From the cell containing the given text, extract its center point as (x, y) coordinate. 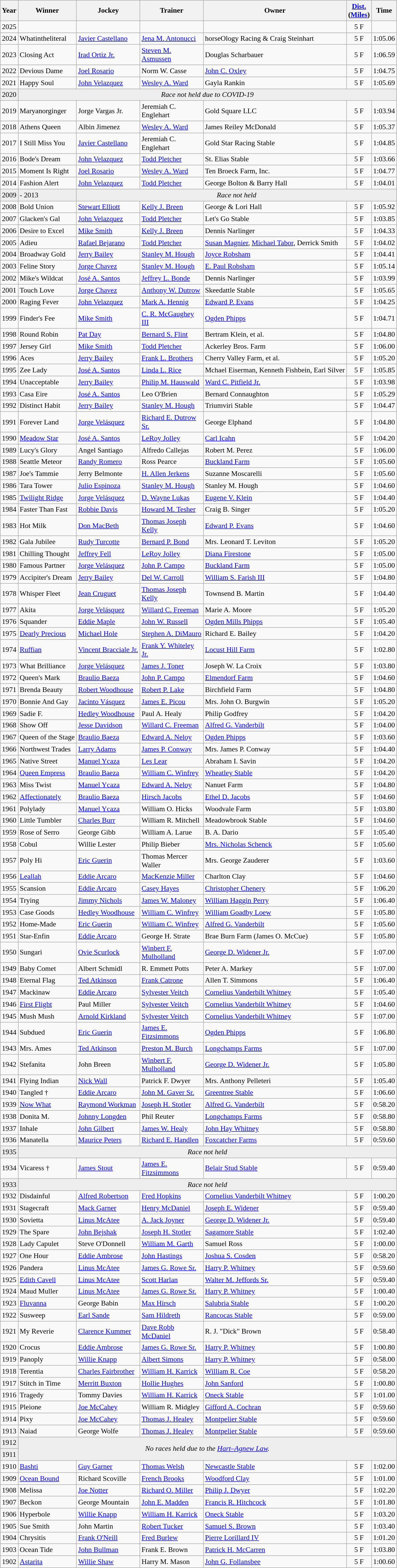
Home-Made (47, 924)
1937 (9, 1128)
Thomas Welsh (171, 1467)
1914 (9, 1419)
2005 (9, 243)
Sue Smith (47, 1526)
2025 (9, 27)
Max Hirsch (171, 1303)
1905 (9, 1526)
1910 (9, 1467)
Show Off (47, 725)
Maud Muller (47, 1291)
1:03.98 (384, 382)
Nick Wall (108, 1081)
1971 (9, 690)
Tangled † (47, 1093)
Mrs. George Zauderer (275, 860)
Round Robin (47, 335)
Poly Hi (47, 860)
1972 (9, 678)
1944 (9, 1032)
Ocean Tide (47, 1550)
1:00.40 (384, 1291)
1948 (9, 981)
Dist. (Miles) (359, 11)
Richard O. Miller (171, 1491)
2002 (9, 279)
Jeffrey Fell (108, 554)
1908 (9, 1491)
Touch Love (47, 290)
1933 (9, 1185)
Charles Burr (108, 821)
1991 (9, 422)
Moment Is Right (47, 171)
Charles Fairbrother (108, 1372)
Woodvale Farm (275, 809)
1:03.20 (384, 1514)
Frank E. Brown (171, 1550)
1:04.01 (384, 183)
One Hour (47, 1256)
1960 (9, 821)
George Mountain (108, 1503)
1955 (9, 889)
Paul Miller (108, 1004)
1995 (9, 370)
Frank O'Neill (108, 1538)
Birchfield Farm (275, 690)
Albert Simons (171, 1360)
Whatintheliteral (47, 39)
1:01.80 (384, 1503)
John Martin (108, 1526)
George Wolfe (108, 1431)
John Hastings (171, 1256)
Mrs. James P. Conway (275, 749)
Jersey Girl (47, 346)
Hollie Hughes (171, 1383)
Case Goods (47, 912)
Edith Cavell (47, 1280)
George Babin (108, 1303)
Raymond Workman (108, 1105)
1:05.65 (384, 290)
Woodford Clay (275, 1478)
Mark A. Hennig (171, 302)
Earl Sande (108, 1316)
Rose of Serro (47, 833)
1957 (9, 860)
Scott Harlan (171, 1280)
Panoply (47, 1360)
Pandera (47, 1268)
1984 (9, 510)
1969 (9, 714)
Meadowbrook Stable (275, 821)
1992 (9, 406)
1974 (9, 650)
Abraham I. Savin (275, 761)
1987 (9, 474)
Joe's Tammie (47, 474)
1925 (9, 1280)
Sagamore Stable (275, 1232)
Johnny Longden (108, 1116)
Miss Twist (47, 785)
Richard E. Handlen (171, 1140)
1:05.06 (384, 39)
0:58.00 (384, 1360)
Norm W. Casse (171, 71)
1985 (9, 498)
B. A. Dario (275, 833)
George Gibb (108, 833)
2015 (9, 171)
Randy Romero (108, 462)
D. Wayne Lukas (171, 498)
1921 (9, 1331)
Belair Stud Stable (275, 1168)
Locust Hill Farm (275, 650)
1986 (9, 486)
2021 (9, 83)
Carl Icahn (275, 438)
Stewart Elliott (108, 207)
1950 (9, 952)
1936 (9, 1140)
2004 (9, 254)
1:04.85 (384, 143)
Mrs. Ames (47, 1049)
Jacinto Vásquez (108, 702)
Francis R. Hitchcock (275, 1503)
Frank L. Brothers (171, 358)
Now What (47, 1105)
Guy Garner (108, 1467)
Philip J. Dwyer (275, 1491)
Charlton Clay (275, 877)
Stagecraft (47, 1208)
Northwest Trades (47, 749)
Dave Robb McDaniel (171, 1331)
Mrs. Anthony Pelleteri (275, 1081)
Chilling Thought (47, 554)
1942 (9, 1065)
Steve O'Donnell (108, 1244)
Race not held due to COVID-19 (208, 95)
Joshua S. Cosden (275, 1256)
1:03.99 (384, 279)
John Bullman (108, 1550)
Mrs. Nicholas Schenck (275, 845)
1912 (9, 1443)
John Breen (108, 1065)
Philip Bieber (171, 845)
Native Street (47, 761)
Little Tumbler (47, 821)
E. Paul Robsham (275, 267)
Julio Espinoza (108, 486)
Star-Enfin (47, 936)
1958 (9, 845)
1941 (9, 1081)
1996 (9, 358)
2020 (9, 95)
1946 (9, 1004)
1939 (9, 1105)
Tommy Davies (108, 1395)
What Brilliance (47, 666)
James Stout (108, 1168)
Arnold Kirkland (108, 1016)
R. J. "Dick" Brown (275, 1331)
James W. Maloney (171, 901)
Merritt Buxton (108, 1383)
Mike's Wildcat (47, 279)
Don MacBeth (108, 526)
Distinct Habit (47, 406)
Sadie F. (47, 714)
Desire to Excel (47, 231)
Linda L. Rice (171, 370)
1951 (9, 936)
Samuel S. Brown (275, 1526)
1:02.20 (384, 1491)
Pat Day (108, 335)
Gala Jubilee (47, 542)
Sam Hildreth (171, 1316)
Vincent Bracciale Jr. (108, 650)
Ethel D. Jacobs (275, 797)
Casa Eire (47, 394)
Preston M. Burch (171, 1049)
Townsend B. Martin (275, 594)
1903 (9, 1550)
Gifford A. Cochran (275, 1407)
Phil Reuter (171, 1116)
1927 (9, 1256)
Walter M. Jeffords Sr. (275, 1280)
Year (9, 11)
Ten Broeck Farm, Inc. (275, 171)
Ocean Bound (47, 1478)
Douglas Scharbauer (275, 55)
Manatella (47, 1140)
1:05.92 (384, 207)
1:05.69 (384, 83)
Donita M. (47, 1116)
1913 (9, 1431)
Vicaress † (47, 1168)
Jockey (108, 11)
1:04.41 (384, 254)
- 2013 (47, 195)
St. Elias Stable (275, 159)
1970 (9, 702)
Fred Burlew (171, 1538)
Joyce Robsham (275, 254)
Thomas Mercer Waller (171, 860)
Philip M. Hauswald (171, 382)
Eddie Maple (108, 622)
1982 (9, 542)
Zee Lady (47, 370)
1911 (9, 1455)
Crocus (47, 1348)
Rudy Turcotte (108, 542)
Del W. Carroll (171, 578)
Queen of the Stage (47, 737)
1917 (9, 1383)
Anthony W. Dutrow (171, 290)
Wheatley Stable (275, 773)
Disdainful (47, 1196)
I Still Miss You (47, 143)
1949 (9, 969)
Jeffrey L. Bonde (171, 279)
Paul A. Healy (171, 714)
Chrysitis (47, 1538)
Elmendorf Farm (275, 678)
1999 (9, 319)
MacKenzie Miller (171, 877)
James J. Toner (171, 666)
French Brooks (171, 1478)
1918 (9, 1372)
Time (384, 11)
Rancocas Stable (275, 1316)
Pleione (47, 1407)
Joseph W. La Croix (275, 666)
1979 (9, 578)
Robert Woodhouse (108, 690)
1966 (9, 749)
horseOlogy Racing & Craig Steinhart (275, 39)
1993 (9, 394)
Inhale (47, 1128)
H. Allen Jerkens (171, 474)
1930 (9, 1220)
William R. Coe (275, 1372)
1:02.00 (384, 1467)
1:06.59 (384, 55)
John Gilbert (108, 1128)
Allen T. Simmons (275, 981)
John Hay Whitney (275, 1128)
2016 (9, 159)
2024 (9, 39)
Faster Than Fast (47, 510)
William Haggin Perry (275, 901)
Suzanne Moscarelli (275, 474)
1943 (9, 1049)
No races held due to the Hart–Agnew Law. (208, 1449)
1:04.25 (384, 302)
1916 (9, 1395)
1956 (9, 877)
Alfred Robertson (108, 1196)
Glacken's Gal (47, 219)
Greentree Stable (275, 1093)
1:06.20 (384, 889)
Larry Adams (108, 749)
Trying (47, 901)
Jesse Davidson (108, 725)
1923 (9, 1303)
Seattle Meteor (47, 462)
1:04.75 (384, 71)
Pixy (47, 1419)
1909 (9, 1478)
George Bolton & Barry Hall (275, 183)
1919 (9, 1360)
Meadow Star (47, 438)
Robert M. Perez (275, 450)
1915 (9, 1407)
Ross Pearce (171, 462)
A. Jack Joyner (171, 1220)
2000 (9, 302)
1968 (9, 725)
2006 (9, 231)
2009 (9, 195)
Subdued (47, 1032)
George H. Strate (171, 936)
1904 (9, 1538)
Rafael Bejarano (108, 243)
Polylady (47, 809)
1:02.80 (384, 650)
Albert Schmidl (108, 969)
Peter A. Markey (275, 969)
Eugene V. Klein (275, 498)
2003 (9, 267)
Skeedattle Stable (275, 290)
Closing Act (47, 55)
1952 (9, 924)
1961 (9, 809)
Christopher Chenery (275, 889)
2008 (9, 207)
Mush Mush (47, 1016)
Casey Hayes (171, 889)
1962 (9, 797)
Winner (47, 11)
Queen's Mark (47, 678)
1:03.66 (384, 159)
Bode's Dream (47, 159)
1978 (9, 594)
1981 (9, 554)
Scansion (47, 889)
Affectionately (47, 797)
James W. Healy (171, 1128)
2018 (9, 127)
1:04.47 (384, 406)
Richard Scoville (108, 1478)
Happy Soul (47, 83)
1980 (9, 566)
1994 (9, 382)
1998 (9, 335)
1:00.00 (384, 1244)
Richard E. Bailey (275, 634)
Fashion Alert (47, 183)
Diana Firestone (275, 554)
1938 (9, 1116)
Triumviri Stable (275, 406)
George Elphand (275, 422)
0:59.00 (384, 1316)
Joe Notter (108, 1491)
William R. Mitchell (171, 821)
Bernard Connaughton (275, 394)
1929 (9, 1232)
1:02.40 (384, 1232)
Hirsch Jacobs (171, 797)
2019 (9, 111)
Adieu (47, 243)
George & Lori Hall (275, 207)
1954 (9, 901)
Robert Tucker (171, 1526)
1935 (9, 1152)
Lady Capulet (47, 1244)
Fred Hopkins (171, 1196)
1945 (9, 1016)
R. Emmett Potts (171, 969)
1963 (9, 785)
Susan Magnier, Michael Tabor, Derrick Smith (275, 243)
John W. Russell (171, 622)
Bashti (47, 1467)
William S. Farish III (275, 578)
1:00.60 (384, 1562)
Mrs. John O. Burgwin (275, 702)
Owner (275, 11)
Willie Shaw (108, 1562)
Stitch in Time (47, 1383)
Pierre Lorillard IV (275, 1538)
Sungari (47, 952)
Gold Star Racing Stable (275, 143)
2023 (9, 55)
Foxcatcher Farms (275, 1140)
Maurice Peters (108, 1140)
1989 (9, 450)
Steven M. Asmussen (171, 55)
1947 (9, 993)
Salubria Stable (275, 1303)
Gold Square LLC (275, 111)
John M. Gaver Sr. (171, 1093)
Terentia (47, 1372)
Squander (47, 622)
2014 (9, 183)
Frank Catrone (171, 981)
Alfredo Callejas (171, 450)
My Reverie (47, 1331)
1:06.80 (384, 1032)
1976 (9, 622)
Albin Jimenez (108, 127)
Frank Y. Whiteley Jr. (171, 650)
1977 (9, 610)
1990 (9, 438)
William Goadby Loew (275, 912)
Naiad (47, 1431)
1:03.85 (384, 219)
Harry M. Mason (171, 1562)
Cherry Valley Farm, et al. (275, 358)
Stefanita (47, 1065)
Jerry Belmonte (108, 474)
1907 (9, 1503)
Queen Empress (47, 773)
Tara Tower (47, 486)
1934 (9, 1168)
1:05.29 (384, 394)
Philip Godfrey (275, 714)
1922 (9, 1316)
John E. Madden (171, 1503)
Twilight Ridge (47, 498)
1967 (9, 737)
Let's Go Stable (275, 219)
Tragedy (47, 1395)
1988 (9, 462)
William A. Larue (171, 833)
Patrick F. Dwyer (171, 1081)
2007 (9, 219)
Mrs. Leonard T. Leviton (275, 542)
Aces (47, 358)
Hot Milk (47, 526)
Melissa (47, 1491)
1973 (9, 666)
1932 (9, 1196)
1:03.40 (384, 1526)
Forever Land (47, 422)
First Flight (47, 1004)
James Reiley McDonald (275, 127)
Raging Fever (47, 302)
1:06.60 (384, 1093)
Ackerley Bros. Farm (275, 346)
1:04.02 (384, 243)
Broadway Gold (47, 254)
Bonnie And Gay (47, 702)
Michael Hole (108, 634)
1959 (9, 833)
Baby Comet (47, 969)
Newcastle Stable (275, 1467)
William R. Midgley (171, 1407)
Trainer (171, 11)
Patrick H. McCarren (275, 1550)
William O. Hicks (171, 809)
Cobul (47, 845)
Marie A. Moore (275, 610)
Famous Partner (47, 566)
Richard E. Dutrow Sr. (171, 422)
1:04.33 (384, 231)
Brenda Beauty (47, 690)
Bertram Klein, et al. (275, 335)
0:58.40 (384, 1331)
1997 (9, 346)
1928 (9, 1244)
Dearly Precious (47, 634)
1:01.20 (384, 1538)
John G. Follansbee (275, 1562)
1906 (9, 1514)
2001 (9, 290)
The Spare (47, 1232)
2017 (9, 143)
Bernard P. Bond (171, 542)
1975 (9, 634)
Ogden Mills Phipps (275, 622)
1965 (9, 761)
Feline Story (47, 267)
Ovie Scurlock (108, 952)
Henry McDaniel (171, 1208)
Susweep (47, 1316)
Jean Cruguet (108, 594)
Whisper Fleet (47, 594)
Willie Lester (108, 845)
1920 (9, 1348)
Irad Ortiz Jr. (108, 55)
1:05.14 (384, 267)
Unacceptable (47, 382)
John Sanford (275, 1383)
Flying Indian (47, 1081)
1924 (9, 1291)
Hyperbole (47, 1514)
1:05.85 (384, 370)
Astarita (47, 1562)
Maryanorginger (47, 111)
1953 (9, 912)
Clarence Kummer (108, 1331)
Beckon (47, 1503)
Jimmy Nichols (108, 901)
Jena M. Antonucci (171, 39)
1983 (9, 526)
Sovietta (47, 1220)
Craig B. Singer (275, 510)
Akita (47, 610)
John Bejshak (108, 1232)
Joseph E. Widener (275, 1208)
Nanuet Farm (275, 785)
Ruffian (47, 650)
1:05.37 (384, 127)
Angel Santiago (108, 450)
Mackinaw (47, 993)
James P. Conway (171, 749)
Jorge Vargas Jr. (108, 111)
Eternal Flag (47, 981)
1902 (9, 1562)
1:03.94 (384, 111)
Leallah (47, 877)
William M. Garth (171, 1244)
Fluvanna (47, 1303)
John C. Oxley (275, 71)
1:04.77 (384, 171)
Bold Union (47, 207)
Howard M. Tesher (171, 510)
Ward C. Pitfield Jr. (275, 382)
Les Lear (171, 761)
Robbie Davis (108, 510)
C. R. McGaughey III (171, 319)
2022 (9, 71)
James E. Picou (171, 702)
Robert P. Lake (171, 690)
1931 (9, 1208)
Leo O'Brien (171, 394)
Mack Garner (108, 1208)
Brae Burn Farm (James O. McCue) (275, 936)
Athens Queen (47, 127)
1964 (9, 773)
Mchael Eiserman, Kenneth Fishbein, Earl Silver (275, 370)
Devious Dame (47, 71)
1:04.71 (384, 319)
Bernard S. Flint (171, 335)
Lucy's Glory (47, 450)
1940 (9, 1093)
1926 (9, 1268)
Samuel Ross (275, 1244)
Finder's Fee (47, 319)
Gayla Rankin (275, 83)
Accipiter's Dream (47, 578)
1:04.00 (384, 725)
Stephen A. DiMauro (171, 634)
